Output the (X, Y) coordinate of the center of the cell containing the given text.  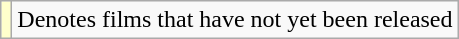
Denotes films that have not yet been released (235, 20)
